Search for the cell housing the specified text and yield its (x, y) center coordinate. 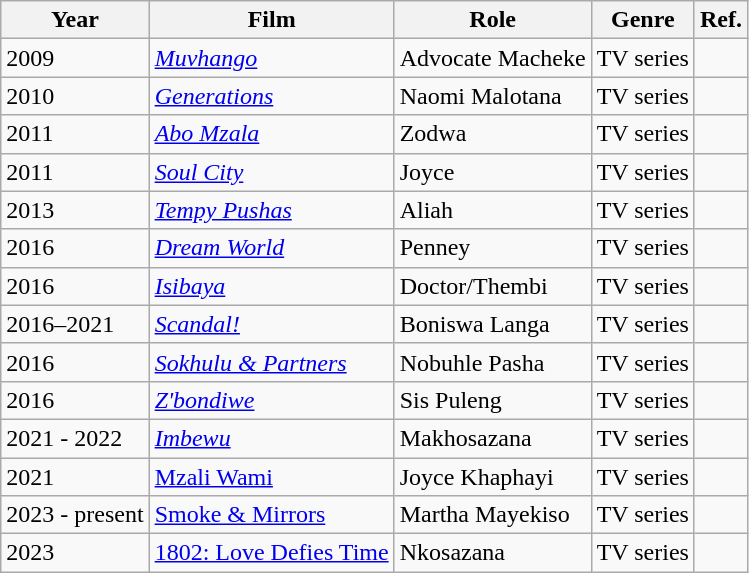
Ref. (720, 20)
Naomi Malotana (492, 96)
2009 (75, 58)
Joyce Khaphayi (492, 477)
Mzali Wami (272, 477)
2021 (75, 477)
Abo Mzala (272, 134)
Martha Mayekiso (492, 515)
1802: Love Defies Time (272, 553)
Nkosazana (492, 553)
Nobuhle Pasha (492, 362)
Zodwa (492, 134)
2013 (75, 210)
Penney (492, 248)
2010 (75, 96)
Genre (642, 20)
Tempy Pushas (272, 210)
Boniswa Langa (492, 324)
Makhosazana (492, 438)
2023 (75, 553)
Film (272, 20)
Soul City (272, 172)
Scandal! (272, 324)
Generations (272, 96)
Doctor/Thembi (492, 286)
Smoke & Mirrors (272, 515)
Advocate Macheke (492, 58)
Aliah (492, 210)
Sis Puleng (492, 400)
2023 - present (75, 515)
Isibaya (272, 286)
Z'bondiwe (272, 400)
Imbewu (272, 438)
Role (492, 20)
Year (75, 20)
2021 - 2022 (75, 438)
Dream World (272, 248)
2016–2021 (75, 324)
Muvhango (272, 58)
Joyce (492, 172)
Sokhulu & Partners (272, 362)
